Determine the (X, Y) coordinate at the center of the cell enclosing the given text.  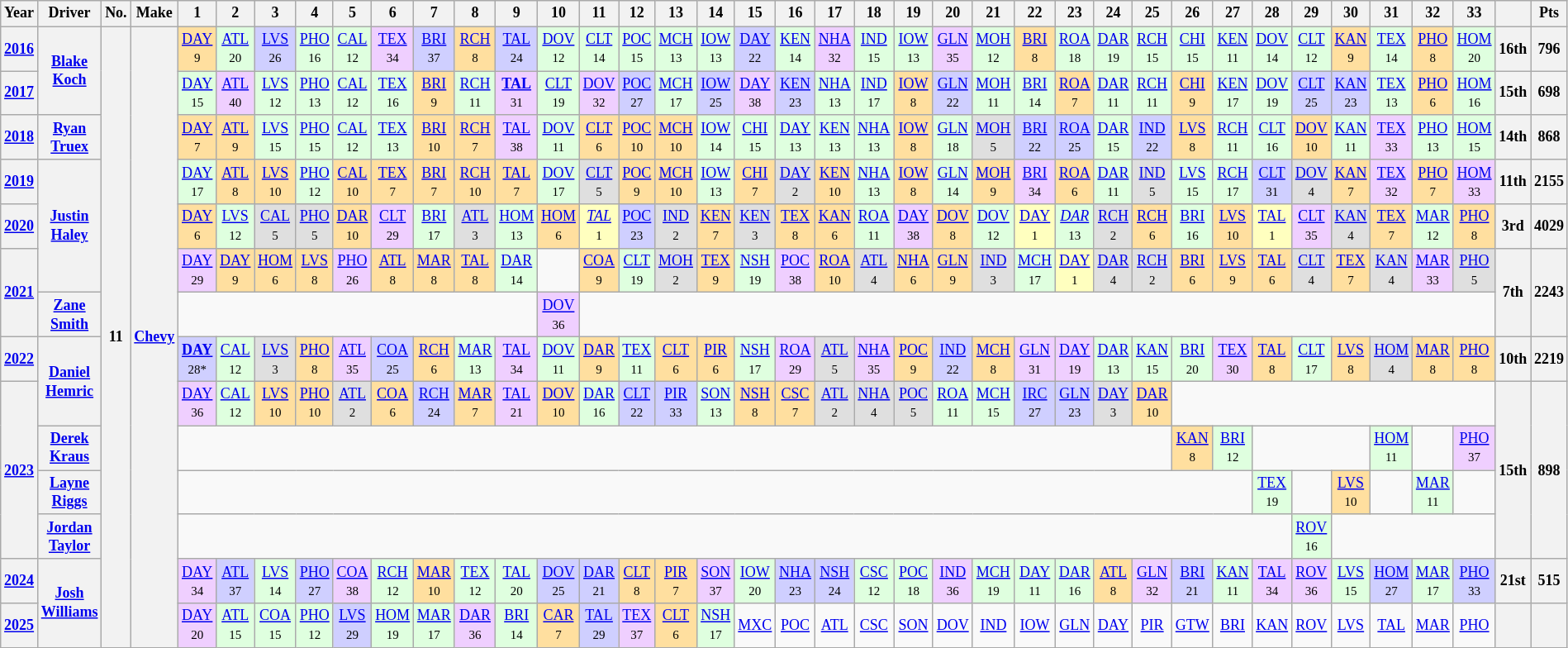
CLT8 (637, 581)
GLN32 (1152, 581)
18 (874, 13)
NHA6 (914, 270)
HOM33 (1474, 182)
16th (1513, 49)
TEX9 (715, 270)
POC10 (637, 137)
ROA10 (834, 270)
HOM16 (1474, 93)
ROA18 (1074, 49)
Daniel Hemric (69, 382)
5 (352, 13)
GLN31 (1035, 360)
CLT31 (1272, 182)
MXC (755, 626)
23 (1074, 13)
13 (676, 13)
PIR (1152, 626)
DAR9 (599, 360)
2021 (20, 293)
TEX37 (637, 626)
ROV36 (1311, 581)
14th (1513, 137)
32 (1433, 13)
Driver (69, 13)
IOW25 (715, 93)
25 (1152, 13)
MAR11 (1433, 493)
17 (834, 13)
796 (1550, 49)
CLT12 (1311, 49)
PHO6 (1433, 93)
MAR33 (1433, 270)
CAL5 (276, 226)
CLT22 (637, 403)
30 (1351, 13)
28 (1272, 13)
3rd (1513, 226)
CLT25 (1311, 93)
16 (796, 13)
TAL38 (517, 137)
22 (1035, 13)
TAL31 (517, 93)
698 (1550, 93)
MAR12 (1433, 226)
KEN3 (755, 226)
KEN23 (796, 93)
KEN7 (715, 226)
CSC (874, 626)
DAY13 (796, 137)
TEX14 (1391, 49)
CAR7 (558, 626)
POC5 (914, 403)
KEN11 (1233, 49)
ATL4 (874, 270)
BRI17 (434, 226)
PHO27 (314, 581)
DOV36 (558, 315)
LVS29 (352, 626)
12 (637, 13)
29 (1311, 13)
DAY (1114, 626)
CLT4 (1311, 270)
GTW (1192, 626)
Chevy (154, 337)
BRI9 (434, 93)
LVS (1351, 626)
CAL10 (352, 182)
CHI9 (1192, 93)
4029 (1550, 226)
BRI6 (1192, 270)
IOW (1035, 626)
CSC12 (874, 581)
DOV32 (599, 93)
DAR21 (599, 581)
CLT16 (1272, 137)
9 (517, 13)
PIR6 (715, 360)
RCH8 (475, 49)
33 (1474, 13)
2024 (20, 581)
DAR4 (1114, 270)
Derek Kraus (69, 448)
Layne Riggs (69, 493)
IND36 (953, 581)
CHI7 (755, 182)
RCH10 (475, 182)
PIR7 (676, 581)
BRI10 (434, 137)
NHA23 (796, 581)
LVS9 (1233, 270)
COA15 (276, 626)
TEX32 (1391, 182)
BRI37 (434, 49)
IND3 (993, 270)
NHA4 (874, 403)
POC (796, 626)
CLT14 (599, 49)
RCH24 (434, 403)
MCH15 (993, 403)
POC27 (637, 93)
DOV25 (558, 581)
HOM27 (1391, 581)
Pts (1550, 13)
11th (1513, 182)
KEN14 (796, 49)
ATL15 (235, 626)
ATL (834, 626)
LVS3 (276, 360)
2025 (20, 626)
DOV19 (1272, 93)
2018 (20, 137)
CLT5 (599, 182)
ATL40 (235, 93)
COA38 (352, 581)
PHO15 (314, 137)
BRI7 (434, 182)
15 (755, 13)
27 (1233, 13)
DAR14 (517, 270)
3 (276, 13)
BRI20 (1192, 360)
PHO26 (352, 270)
ATL3 (475, 226)
IND17 (874, 93)
NSH19 (755, 270)
21st (1513, 581)
MCH 8 (993, 360)
Blake Koch (69, 71)
KAN7 (1351, 182)
LVS14 (276, 581)
MOH12 (993, 49)
GLN14 (953, 182)
GLN (1074, 626)
CLT17 (1311, 360)
KAN9 (1351, 49)
MOH5 (993, 137)
TAL29 (599, 626)
8 (475, 13)
HOM19 (393, 626)
IOW20 (755, 581)
KEN10 (834, 182)
HOM20 (1474, 49)
BRI8 (1035, 49)
CLT35 (1311, 226)
2017 (20, 93)
TAL24 (517, 49)
DAY7 (197, 137)
TEX11 (637, 360)
COA6 (393, 403)
KAN15 (1152, 360)
DAY3 (1114, 403)
ATL9 (235, 137)
DAY28* (197, 360)
898 (1550, 469)
DAY15 (197, 93)
PHO10 (314, 403)
RCH17 (1233, 182)
DAY34 (197, 581)
ROV (1311, 626)
TAL20 (517, 581)
PHO16 (314, 49)
BRI21 (1192, 581)
MAR10 (434, 581)
Jordan Taylor (69, 536)
SON13 (715, 403)
ROV16 (1311, 536)
KAN23 (1351, 93)
DAR19 (1114, 49)
2023 (20, 469)
20 (953, 13)
Justin Haley (69, 226)
KAN6 (834, 226)
19 (914, 13)
PHO37 (1474, 448)
BRI34 (1035, 182)
DAY11 (1035, 581)
DOV14 (1272, 49)
14 (715, 13)
TEX33 (1391, 137)
COA9 (599, 270)
IND5 (1152, 182)
TEX12 (475, 581)
COA25 (393, 360)
ATL5 (834, 360)
ROA25 (1074, 137)
TAL 8 (1272, 360)
MCH19 (993, 581)
DAR15 (1114, 137)
MCH13 (676, 49)
Ryan Truex (69, 137)
NSH8 (755, 403)
IND15 (874, 49)
31 (1391, 13)
TAL21 (517, 403)
GLN35 (953, 49)
SON (914, 626)
Year (20, 13)
CLT29 (393, 226)
RCH15 (1152, 49)
KAN8 (1192, 448)
No. (116, 13)
ATL20 (235, 49)
IND2 (676, 226)
7 (434, 13)
HOM4 (1391, 360)
DOV4 (1311, 182)
MOH2 (676, 270)
MAR (1433, 626)
IOW14 (715, 137)
HOM15 (1474, 137)
TEX30 (1233, 360)
POC38 (796, 270)
2022 (20, 360)
1 (197, 13)
DAY20 (197, 626)
MAR7 (475, 403)
4 (314, 13)
SON37 (715, 581)
24 (1114, 13)
PIR33 (676, 403)
DAY6 (197, 226)
BRI22 (1035, 137)
DAY17 (197, 182)
TAL8 (475, 270)
TEX8 (796, 226)
2016 (20, 49)
IND (993, 626)
DAY2 (796, 182)
2020 (20, 226)
POC15 (637, 49)
TEX34 (393, 49)
MAR13 (475, 360)
26 (1192, 13)
7th (1513, 293)
PHO7 (1433, 182)
KEN13 (834, 137)
2219 (1550, 360)
TEX16 (393, 93)
DOV8 (953, 226)
GLN23 (1074, 403)
DAY29 (197, 270)
NSH24 (834, 581)
KAN (1272, 626)
NHA35 (874, 360)
HOM11 (1391, 448)
TEX19 (1272, 493)
Zane Smith (69, 315)
GLN18 (953, 137)
MOH9 (993, 182)
BRI (1233, 626)
868 (1550, 137)
DOV17 (558, 182)
LVS26 (276, 49)
515 (1550, 581)
TAL6 (1272, 270)
2 (235, 13)
6 (393, 13)
2019 (20, 182)
POC23 (637, 226)
2243 (1550, 293)
PHO (1474, 626)
DAR36 (475, 626)
BRI16 (1192, 226)
CSC7 (796, 403)
TAL (1391, 626)
ROA29 (796, 360)
ROA7 (1074, 93)
GLN9 (953, 270)
RCH7 (475, 137)
PHO33 (1474, 581)
GLN22 (953, 93)
BRI12 (1233, 448)
Josh Williams (69, 603)
10th (1513, 360)
ATL35 (352, 360)
DOV (953, 626)
DAY22 (755, 49)
MOH11 (993, 93)
POC18 (914, 581)
IRC27 (1035, 403)
ATL 37 (235, 581)
NHA32 (834, 49)
10 (558, 13)
ROA6 (1074, 182)
Make (154, 13)
21 (993, 13)
2155 (1550, 182)
RCH12 (393, 581)
TAL7 (517, 182)
KEN17 (1233, 93)
DAY19 (1074, 360)
DAY36 (197, 403)
HOM13 (517, 226)
